From the cell containing the given text, extract its center point as (X, Y) coordinate. 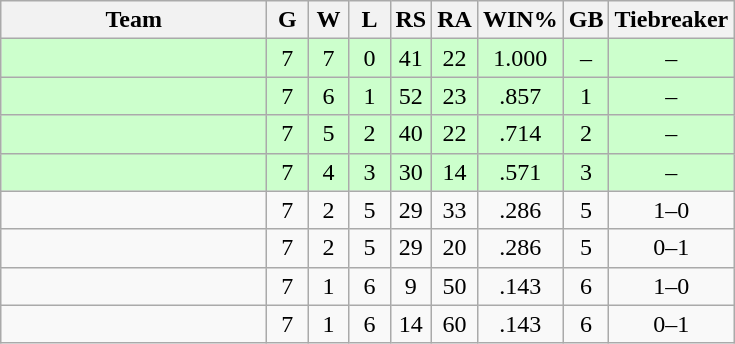
0 (370, 58)
40 (411, 134)
30 (411, 172)
L (370, 20)
WIN% (520, 20)
33 (455, 210)
.571 (520, 172)
4 (328, 172)
9 (411, 286)
.714 (520, 134)
Team (134, 20)
50 (455, 286)
52 (411, 96)
W (328, 20)
1.000 (520, 58)
20 (455, 248)
Tiebreaker (672, 20)
.857 (520, 96)
G (288, 20)
60 (455, 324)
GB (586, 20)
41 (411, 58)
RA (455, 20)
23 (455, 96)
RS (411, 20)
